From the cell containing the given text, extract its center point as [x, y] coordinate. 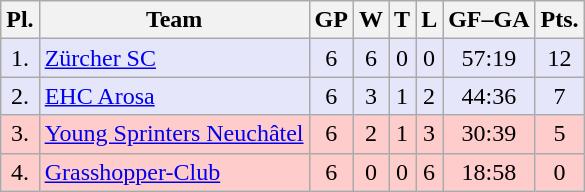
44:36 [489, 96]
Young Sprinters Neuchâtel [174, 134]
Grasshopper-Club [174, 172]
12 [560, 58]
EHC Arosa [174, 96]
7 [560, 96]
Pl. [20, 20]
1. [20, 58]
GF–GA [489, 20]
T [402, 20]
57:19 [489, 58]
W [370, 20]
Team [174, 20]
Zürcher SC [174, 58]
18:58 [489, 172]
Pts. [560, 20]
4. [20, 172]
5 [560, 134]
3. [20, 134]
L [430, 20]
30:39 [489, 134]
2. [20, 96]
GP [331, 20]
